Pinpoint the cell where the given text exists, returning its (X, Y) midpoint coordinate. 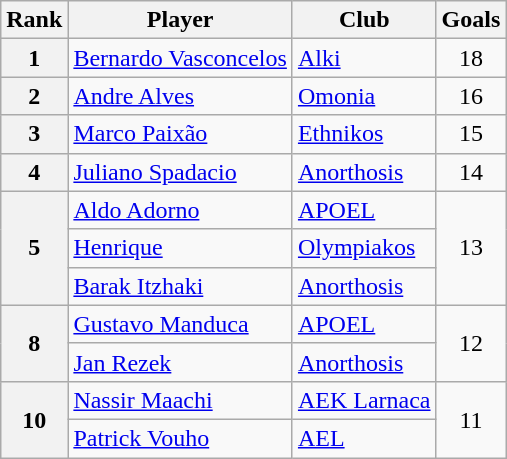
18 (471, 58)
1 (34, 58)
Rank (34, 20)
Omonia (364, 96)
Marco Paixão (180, 134)
10 (34, 419)
Olympiakos (364, 248)
AEL (364, 438)
12 (471, 343)
8 (34, 343)
5 (34, 248)
2 (34, 96)
3 (34, 134)
Club (364, 20)
14 (471, 172)
16 (471, 96)
Jan Rezek (180, 362)
Henrique (180, 248)
AEK Larnaca (364, 400)
Juliano Spadacio (180, 172)
Player (180, 20)
Ethnikos (364, 134)
4 (34, 172)
Patrick Vouho (180, 438)
Alki (364, 58)
Barak Itzhaki (180, 286)
11 (471, 419)
Andre Alves (180, 96)
Gustavo Manduca (180, 324)
Nassir Maachi (180, 400)
Goals (471, 20)
Aldo Adorno (180, 210)
15 (471, 134)
Bernardo Vasconcelos (180, 58)
13 (471, 248)
